Find where the given text appears and provide that cell's center as (X, Y) coordinate. 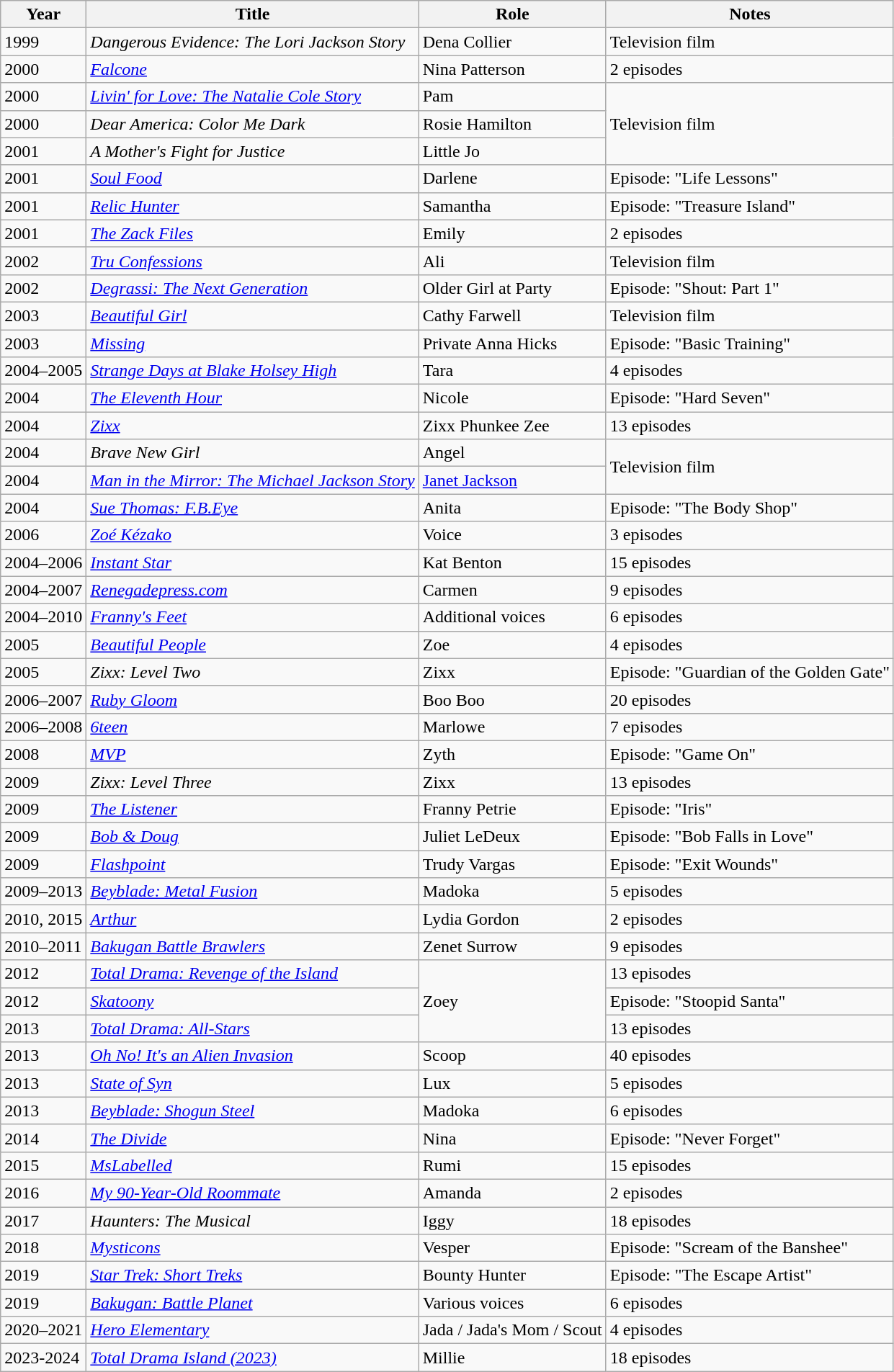
Episode: "Bob Falls in Love" (749, 837)
Beyblade: Shogun Steel (252, 1111)
Total Drama: All-Stars (252, 1028)
Episode: "Hard Seven" (749, 398)
Mysticons (252, 1248)
Hero Elementary (252, 1330)
2006–2007 (43, 699)
Ali (512, 261)
2010–2011 (43, 946)
Juliet LeDeux (512, 837)
A Mother's Fight for Justice (252, 151)
Arthur (252, 919)
Beautiful Girl (252, 315)
2015 (43, 1165)
Vesper (512, 1248)
Livin' for Love: The Natalie Cole Story (252, 97)
Ruby Gloom (252, 699)
Haunters: The Musical (252, 1221)
Renegadepress.com (252, 590)
Zixx Phunkee Zee (512, 426)
2008 (43, 754)
Zoey (512, 1001)
Amanda (512, 1193)
Beyblade: Metal Fusion (252, 892)
Zoe (512, 645)
Tara (512, 371)
Dena Collier (512, 42)
Oh No! It's an Alien Invasion (252, 1056)
Dear America: Color Me Dark (252, 124)
Notes (749, 14)
Iggy (512, 1221)
Cathy Farwell (512, 315)
Bakugan Battle Brawlers (252, 946)
2004–2007 (43, 590)
Little Jo (512, 151)
Sue Thomas: F.B.Eye (252, 508)
The Eleventh Hour (252, 398)
Missing (252, 344)
Lydia Gordon (512, 919)
Instant Star (252, 562)
2017 (43, 1221)
Jada / Jada's Mom / Scout (512, 1330)
Man in the Mirror: The Michael Jackson Story (252, 480)
1999 (43, 42)
Beautiful People (252, 645)
Episode: "Stoopid Santa" (749, 1001)
Lux (512, 1083)
Total Drama: Revenge of the Island (252, 974)
2014 (43, 1138)
Year (43, 14)
Millie (512, 1358)
Anita (512, 508)
2020–2021 (43, 1330)
Franny Petrie (512, 810)
2010, 2015 (43, 919)
Episode: "Basic Training" (749, 344)
Zixx: Level Three (252, 781)
Kat Benton (512, 562)
The Divide (252, 1138)
Darlene (512, 179)
Private Anna Hicks (512, 344)
6teen (252, 727)
Carmen (512, 590)
Older Girl at Party (512, 288)
Bakugan: Battle Planet (252, 1303)
Samantha (512, 206)
20 episodes (749, 699)
Nina (512, 1138)
Star Trek: Short Treks (252, 1275)
2004–2006 (43, 562)
Rumi (512, 1165)
2018 (43, 1248)
Marlowe (512, 727)
Zyth (512, 754)
Tru Confessions (252, 261)
7 episodes (749, 727)
MsLabelled (252, 1165)
Dangerous Evidence: The Lori Jackson Story (252, 42)
Nina Patterson (512, 69)
Relic Hunter (252, 206)
Emily (512, 233)
2006 (43, 535)
State of Syn (252, 1083)
Episode: "Never Forget" (749, 1138)
Various voices (512, 1303)
Episode: "The Escape Artist" (749, 1275)
The Listener (252, 810)
Zixx: Level Two (252, 672)
Trudy Vargas (512, 864)
Episode: "Scream of the Banshee" (749, 1248)
My 90-Year-Old Roommate (252, 1193)
Degrassi: The Next Generation (252, 288)
Soul Food (252, 179)
Episode: "The Body Shop" (749, 508)
Scoop (512, 1056)
Boo Boo (512, 699)
3 episodes (749, 535)
Additional voices (512, 617)
Episode: "Treasure Island" (749, 206)
2004–2005 (43, 371)
Strange Days at Blake Holsey High (252, 371)
Falcone (252, 69)
The Zack Files (252, 233)
Episode: "Game On" (749, 754)
Nicole (512, 398)
Angel (512, 453)
Pam (512, 97)
Bounty Hunter (512, 1275)
Voice (512, 535)
Brave New Girl (252, 453)
2016 (43, 1193)
Total Drama Island (2023) (252, 1358)
Zoé Kézako (252, 535)
Episode: "Shout: Part 1" (749, 288)
Rosie Hamilton (512, 124)
Bob & Doug (252, 837)
Zenet Surrow (512, 946)
Episode: "Guardian of the Golden Gate" (749, 672)
Episode: "Life Lessons" (749, 179)
2009–2013 (43, 892)
Episode: "Exit Wounds" (749, 864)
2004–2010 (43, 617)
Flashpoint (252, 864)
2023-2024 (43, 1358)
Title (252, 14)
40 episodes (749, 1056)
Episode: "Iris" (749, 810)
Role (512, 14)
Skatoony (252, 1001)
Janet Jackson (512, 480)
2006–2008 (43, 727)
MVP (252, 754)
Franny's Feet (252, 617)
